Pinpoint the cell where the given text exists, returning its (x, y) midpoint coordinate. 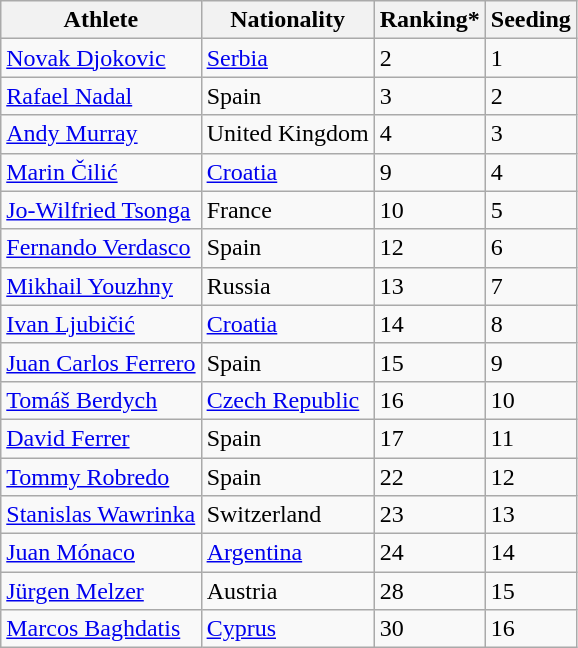
11 (530, 438)
Switzerland (288, 515)
Stanislas Wawrinka (101, 515)
Serbia (288, 58)
Marin Čilić (101, 172)
Juan Mónaco (101, 553)
5 (530, 210)
France (288, 210)
Andy Murray (101, 134)
Rafael Nadal (101, 96)
Nationality (288, 20)
30 (430, 629)
Czech Republic (288, 400)
Mikhail Youzhny (101, 286)
17 (430, 438)
Austria (288, 591)
6 (530, 248)
Juan Carlos Ferrero (101, 362)
Seeding (530, 20)
7 (530, 286)
8 (530, 324)
22 (430, 477)
24 (430, 553)
Marcos Baghdatis (101, 629)
Russia (288, 286)
Tomáš Berdych (101, 400)
Ranking* (430, 20)
Jürgen Melzer (101, 591)
23 (430, 515)
Fernando Verdasco (101, 248)
28 (430, 591)
Novak Djokovic (101, 58)
Ivan Ljubičić (101, 324)
Jo-Wilfried Tsonga (101, 210)
1 (530, 58)
Athlete (101, 20)
Argentina (288, 553)
United Kingdom (288, 134)
David Ferrer (101, 438)
Cyprus (288, 629)
Tommy Robredo (101, 477)
